For the text-containing cell, return its midpoint in (x, y) coordinate format. 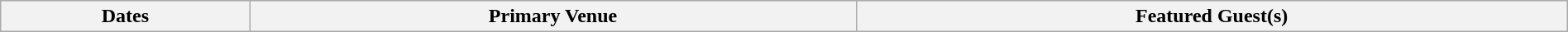
Primary Venue (552, 16)
Featured Guest(s) (1212, 16)
Dates (126, 16)
